For the text-containing cell, return its midpoint in (X, Y) coordinate format. 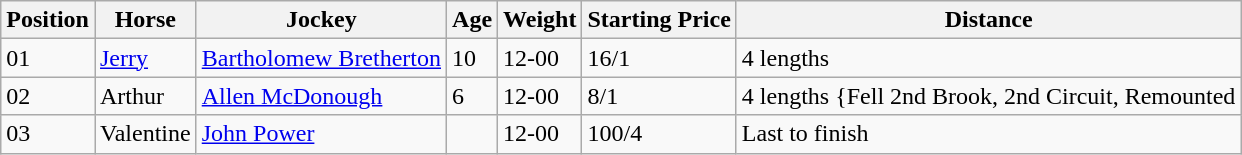
Horse (145, 20)
4 lengths (988, 58)
Jockey (321, 20)
01 (48, 58)
Starting Price (659, 20)
03 (48, 134)
Distance (988, 20)
John Power (321, 134)
Bartholomew Bretherton (321, 58)
4 lengths {Fell 2nd Brook, 2nd Circuit, Remounted (988, 96)
10 (472, 58)
Age (472, 20)
02 (48, 96)
Weight (540, 20)
8/1 (659, 96)
100/4 (659, 134)
Last to finish (988, 134)
Valentine (145, 134)
Allen McDonough (321, 96)
6 (472, 96)
16/1 (659, 58)
Arthur (145, 96)
Jerry (145, 58)
Position (48, 20)
